Determine the [x, y] coordinate at the center of the cell enclosing the given text.  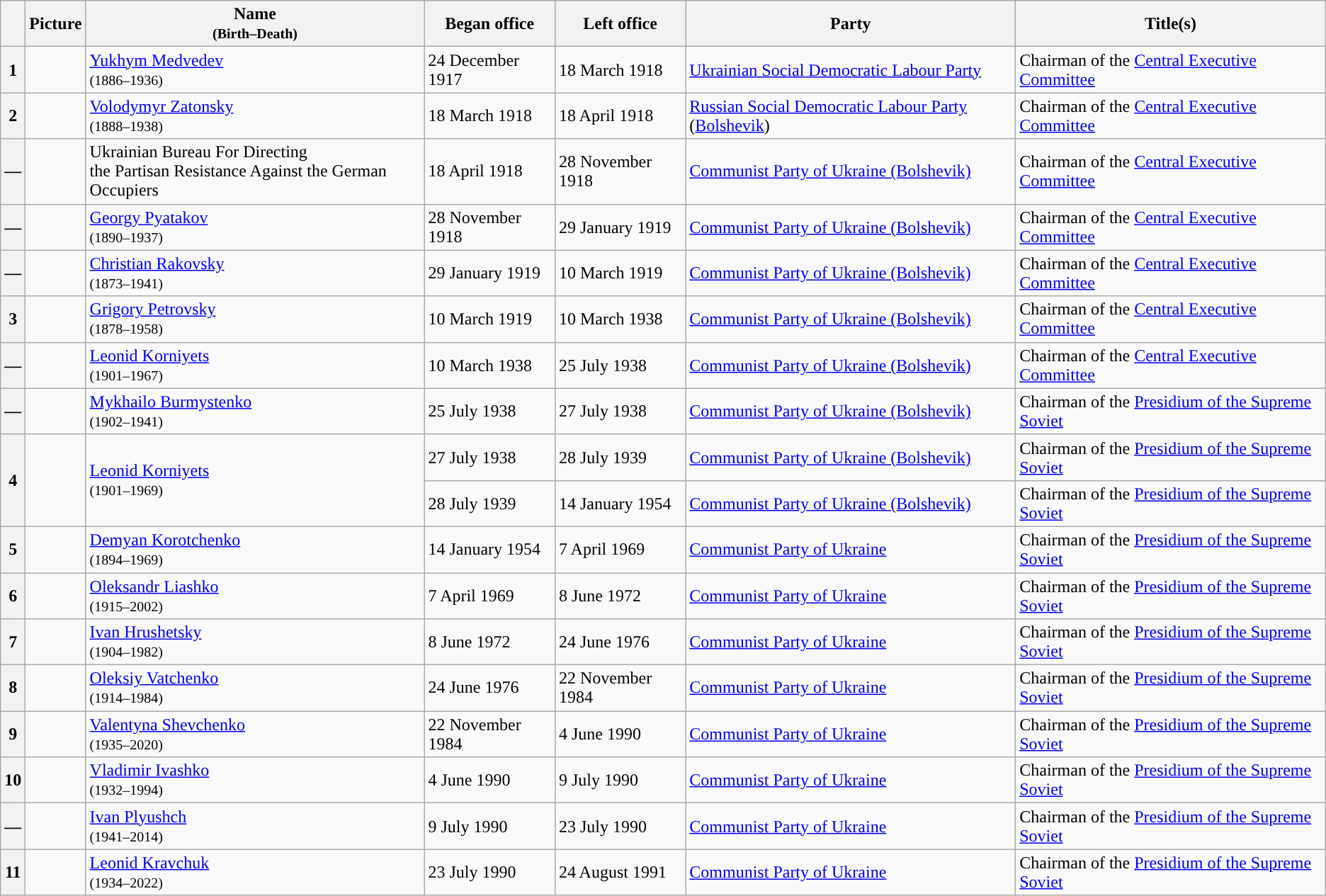
Georgy Pyatakov(1890–1937) [255, 227]
5 [13, 550]
Ukrainian Bureau For Directingthe Partisan Resistance Against the German Occupiers [255, 171]
Ivan Hrushetsky(1904–1982) [255, 642]
Leonid Korniyets(1901–1967) [255, 365]
Began office [489, 24]
4 [13, 480]
Volodymyr Zatonsky(1888–1938) [255, 116]
Vladimir Ivashko(1932–1994) [255, 781]
Christian Rakovsky(1873–1941) [255, 273]
Title(s) [1171, 24]
24 August 1991 [620, 873]
Yukhym Medvedev(1886–1936) [255, 69]
Ivan Plyushch(1941–2014) [255, 826]
24 December 1917 [489, 69]
Demyan Korotchenko(1894–1969) [255, 550]
Left office [620, 24]
Valentyna Shevchenko(1935–2020) [255, 734]
11 [13, 873]
7 [13, 642]
1 [13, 69]
8 [13, 688]
9 [13, 734]
Grigory Petrovsky(1878–1958) [255, 319]
Leonid Korniyets(1901–1969) [255, 480]
10 [13, 781]
3 [13, 319]
2 [13, 116]
Picture [55, 24]
Oleksandr Liashko(1915–2002) [255, 595]
Mykhailo Burmystenko(1902–1941) [255, 411]
Oleksiy Vatchenko(1914–1984) [255, 688]
Leonid Kravchuk(1934–2022) [255, 873]
Name(Birth–Death) [255, 24]
Party [851, 24]
Ukrainian Social Democratic Labour Party [851, 69]
6 [13, 595]
Russian Social Democratic Labour Party (Bolshevik) [851, 116]
